From the cell containing the given text, extract its center point as [X, Y] coordinate. 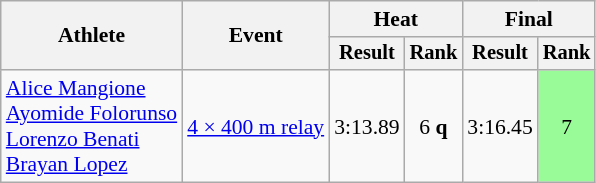
Heat [396, 19]
7 [567, 126]
4 × 400 m relay [256, 126]
3:16.45 [500, 126]
Final [528, 19]
Athlete [92, 36]
Alice MangioneAyomide FolorunsoLorenzo BenatiBrayan Lopez [92, 126]
Event [256, 36]
6 q [434, 126]
3:13.89 [366, 126]
